Return [X, Y] of the center of cell containing provided text 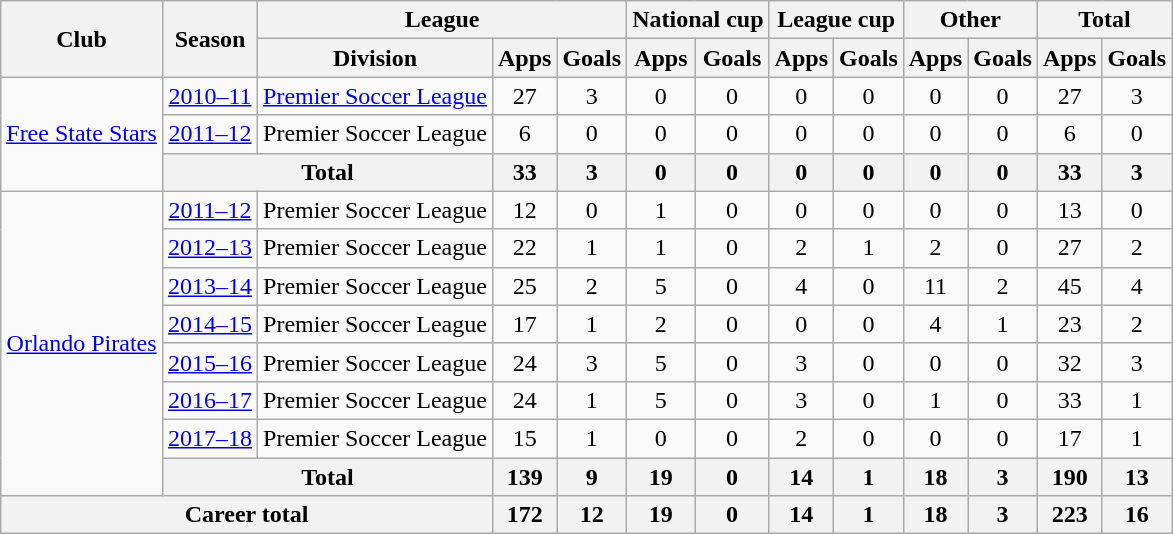
2012–13 [210, 248]
2014–15 [210, 324]
190 [1069, 477]
2017–18 [210, 438]
25 [524, 286]
League [442, 20]
Orlando Pirates [82, 343]
139 [524, 477]
2015–16 [210, 362]
15 [524, 438]
2013–14 [210, 286]
2010–11 [210, 96]
Club [82, 39]
9 [592, 477]
National cup [698, 20]
League cup [836, 20]
45 [1069, 286]
32 [1069, 362]
Division [376, 58]
Other [970, 20]
16 [1137, 515]
Free State Stars [82, 134]
23 [1069, 324]
22 [524, 248]
Career total [247, 515]
172 [524, 515]
2016–17 [210, 400]
Season [210, 39]
11 [935, 286]
223 [1069, 515]
